Scan for the cell matching the given text and deliver its [X, Y] coordinate at center. 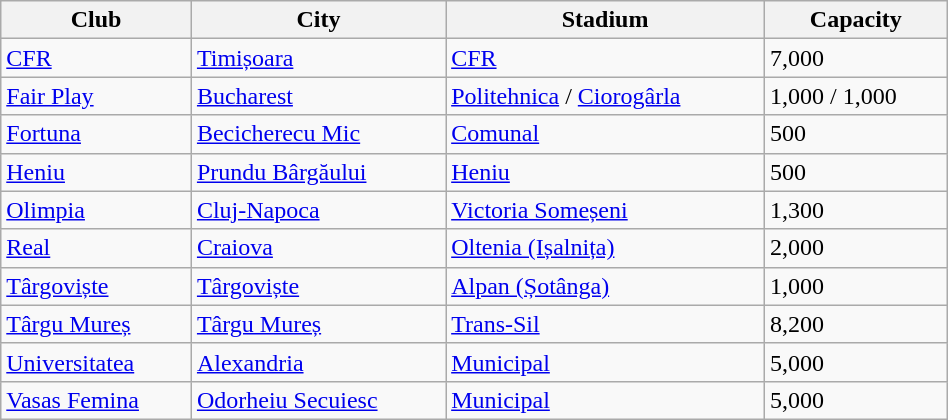
Trans-Sil [606, 324]
Fair Play [96, 96]
Timișoara [318, 58]
Club [96, 20]
1,000 / 1,000 [856, 96]
7,000 [856, 58]
2,000 [856, 248]
Prundu Bârgăului [318, 172]
Universitatea [96, 362]
Victoria Someșeni [606, 210]
Vasas Femina [96, 400]
Capacity [856, 20]
Comunal [606, 134]
Alexandria [318, 362]
Becicherecu Mic [318, 134]
Craiova [318, 248]
Oltenia (Ișalnița) [606, 248]
Alpan (Șotânga) [606, 286]
City [318, 20]
Cluj-Napoca [318, 210]
Fortuna [96, 134]
Real [96, 248]
1,300 [856, 210]
Politehnica / Ciorogârla [606, 96]
8,200 [856, 324]
Olimpia [96, 210]
1,000 [856, 286]
Bucharest [318, 96]
Odorheiu Secuiesc [318, 400]
Stadium [606, 20]
